Pinpoint the cell where the given text exists, returning its [X, Y] midpoint coordinate. 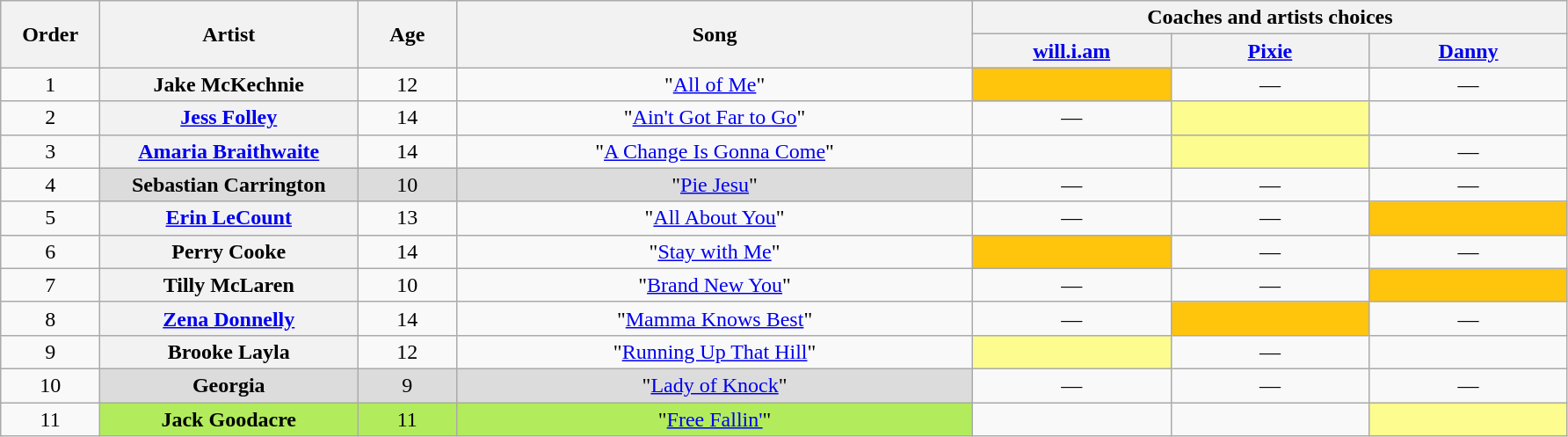
4 [51, 185]
"Ain't Got Far to Go" [715, 118]
"Stay with Me" [715, 251]
will.i.am [1071, 51]
8 [51, 318]
5 [51, 218]
"Brand New You" [715, 285]
"Free Fallin'" [715, 419]
7 [51, 285]
Jess Folley [229, 118]
1 [51, 84]
13 [408, 218]
Tilly McLaren [229, 285]
3 [51, 151]
Georgia [229, 385]
"All About You" [715, 218]
"Running Up That Hill" [715, 352]
Brooke Layla [229, 352]
"Lady of Knock" [715, 385]
Perry Cooke [229, 251]
6 [51, 251]
Amaria Braithwaite [229, 151]
Jack Goodacre [229, 419]
Sebastian Carrington [229, 185]
Zena Donnelly [229, 318]
"A Change Is Gonna Come" [715, 151]
Pixie [1270, 51]
Danny [1469, 51]
Jake McKechnie [229, 84]
2 [51, 118]
Age [408, 34]
"Mamma Knows Best" [715, 318]
Erin LeCount [229, 218]
Coaches and artists choices [1269, 18]
"All of Me" [715, 84]
Song [715, 34]
Order [51, 34]
"Pie Jesu" [715, 185]
Artist [229, 34]
